Search for the cell housing the specified text and yield its [X, Y] center coordinate. 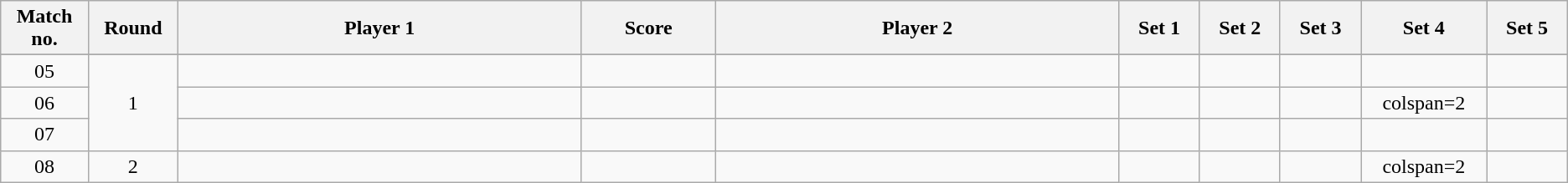
Set 2 [1240, 28]
06 [45, 103]
Set 4 [1424, 28]
Round [132, 28]
Set 3 [1320, 28]
08 [45, 166]
Score [648, 28]
Match no. [45, 28]
07 [45, 135]
05 [45, 71]
2 [132, 166]
Set 1 [1159, 28]
Set 5 [1527, 28]
1 [132, 103]
Player 1 [379, 28]
Player 2 [916, 28]
